Extract the (X, Y) coordinate from the center of the cell holding the provided text.  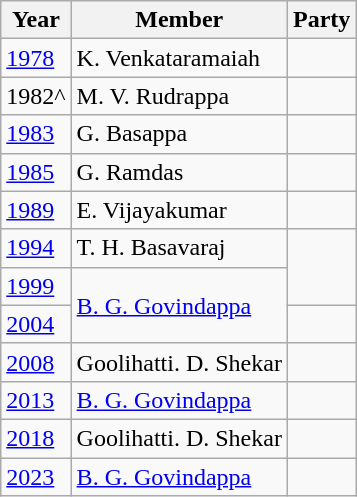
E. Vijayakumar (179, 210)
2023 (36, 477)
T. H. Basavaraj (179, 248)
2008 (36, 362)
1985 (36, 172)
1983 (36, 134)
2013 (36, 400)
1999 (36, 286)
Year (36, 20)
1994 (36, 248)
M. V. Rudrappa (179, 96)
G. Ramdas (179, 172)
K. Venkataramaiah (179, 58)
Party (321, 20)
2018 (36, 438)
1982^ (36, 96)
Member (179, 20)
2004 (36, 324)
1978 (36, 58)
G. Basappa (179, 134)
1989 (36, 210)
